Determine the [x, y] coordinate at the center of the cell enclosing the given text.  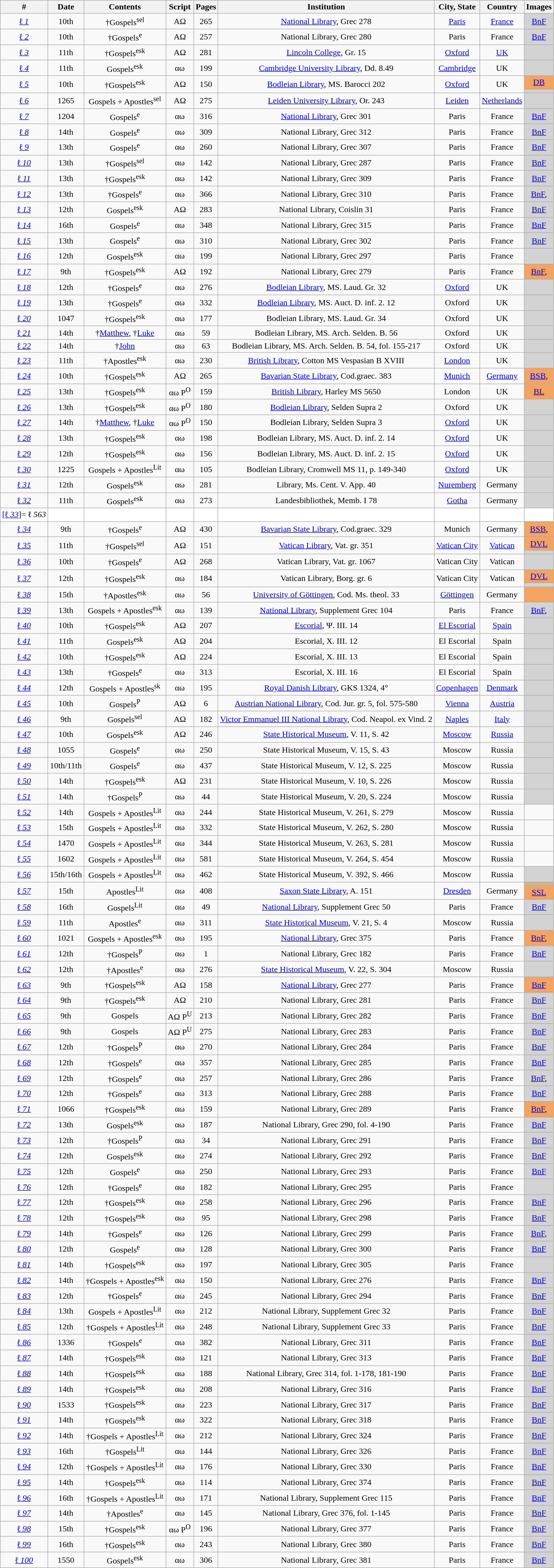
197 [206, 1264]
National Library, Grec 295 [326, 1187]
274 [206, 1156]
ℓ 58 [24, 907]
State Historical Museum, V. 12, S. 225 [326, 766]
357 [206, 1063]
Bodleian Library, MS. Auct. D. inf. 2. 12 [326, 303]
Bodleian Library, MS. Barocci 202 [326, 84]
Institution [326, 7]
Bavarian State Library, Cod.graec. 383 [326, 376]
ℓ 18 [24, 288]
National Library, Grec 314, fol. 1-178, 181-190 [326, 1373]
ℓ 57 [24, 890]
National Library, Grec 291 [326, 1140]
ℓ 89 [24, 1389]
ℓ 3 [24, 52]
ℓ 5 [24, 84]
Italy [502, 719]
462 [206, 874]
ℓ 69 [24, 1078]
[ℓ 33]= ℓ 563 [24, 515]
National Library, Grec 374 [326, 1482]
National Library, Grec 298 [326, 1218]
382 [206, 1343]
GospelsP [125, 703]
273 [206, 500]
Escorial, X. III. 13 [326, 657]
306 [206, 1560]
ℓ 43 [24, 672]
ℓ 14 [24, 225]
223 [206, 1405]
ℓ 10 [24, 163]
Royal Danish Library, GKS 1324, 4° [326, 688]
Bodleian Library, MS. Arch. Selden. B. 54, fol. 155-217 [326, 346]
National Library, Grec 293 [326, 1172]
243 [206, 1544]
316 [206, 117]
ℓ 76 [24, 1187]
ℓ 9 [24, 147]
British Library, Harley MS 5650 [326, 391]
210 [206, 1001]
ℓ 17 [24, 271]
1 [206, 954]
ℓ 20 [24, 318]
BL [539, 391]
56 [206, 595]
National Library, Grec 277 [326, 985]
ℓ 8 [24, 132]
260 [206, 147]
ℓ 19 [24, 303]
Vatican Library, Borg. gr. 6 [326, 578]
National Library, Grec 294 [326, 1296]
ℓ 45 [24, 703]
Gospelssel [125, 719]
National Library, Grec 377 [326, 1529]
Göttingen [457, 595]
ℓ 42 [24, 657]
University of Göttingen, Cod. Ms. theol. 33 [326, 595]
State Historical Museum, V. 392, S. 466 [326, 874]
ℓ 29 [24, 454]
1066 [66, 1109]
National Library, Grec 283 [326, 1031]
231 [206, 781]
Apostlese [125, 923]
ℓ 40 [24, 626]
ℓ 49 [24, 766]
ℓ 21 [24, 333]
City, State [457, 7]
1602 [66, 859]
National Library, Grec 376, fol. 1-145 [326, 1514]
188 [206, 1373]
245 [206, 1296]
322 [206, 1420]
ℓ 28 [24, 438]
National Library, Grec 276 [326, 1280]
National Library, Grec 297 [326, 256]
408 [206, 890]
Bodleian Library, MS. Auct. D. inf. 2. 15 [326, 454]
ℓ 23 [24, 361]
ℓ 6 [24, 100]
ℓ 1 [24, 22]
ℓ 96 [24, 1498]
ℓ 56 [24, 874]
348 [206, 225]
National Library, Grec 289 [326, 1109]
National Library, Grec 282 [326, 1016]
ℓ 46 [24, 719]
1055 [66, 750]
1204 [66, 117]
ℓ 60 [24, 938]
State Historical Museum, V. 261, S. 279 [326, 812]
ℓ 97 [24, 1514]
581 [206, 859]
10th/11th [66, 766]
Escorial, X. III. 12 [326, 641]
34 [206, 1140]
ℓ 47 [24, 735]
ℓ 64 [24, 1001]
Leiden University Library, Or. 243 [326, 100]
ℓ 78 [24, 1218]
ℓ 99 [24, 1544]
ℓ 2 [24, 37]
Austria [502, 703]
State Historical Museum, V. 263, S. 281 [326, 843]
1550 [66, 1560]
ℓ 52 [24, 812]
State Historical Museum, V. 10, S. 226 [326, 781]
Contents [125, 7]
ℓ 74 [24, 1156]
National Library, Grec 284 [326, 1047]
Denmark [502, 688]
Bodleian Library, Cromwell MS 11, p. 149-340 [326, 469]
ℓ 61 [24, 954]
ℓ 62 [24, 969]
145 [206, 1514]
National Library, Grec 375 [326, 938]
59 [206, 333]
309 [206, 132]
ℓ 24 [24, 376]
6 [206, 703]
ℓ 90 [24, 1405]
National Library, Grec 182 [326, 954]
ℓ 65 [24, 1016]
ℓ 86 [24, 1343]
National Library, Supplement Grec 115 [326, 1498]
ℓ 85 [24, 1327]
224 [206, 657]
State Historical Museum, V. 262, S. 280 [326, 828]
National Library, Grec 330 [326, 1467]
State Historical Museum, V. 264, S. 454 [326, 859]
310 [206, 241]
Escorial, Ψ. III. 14 [326, 626]
National Library, Grec 380 [326, 1544]
ℓ 87 [24, 1358]
244 [206, 812]
196 [206, 1529]
†John [125, 346]
ℓ 34 [24, 529]
180 [206, 407]
ℓ 25 [24, 391]
283 [206, 209]
ℓ 27 [24, 423]
126 [206, 1234]
Pages [206, 7]
114 [206, 1482]
National Library, Grec 310 [326, 194]
ℓ 35 [24, 546]
Lincoln College, Gr. 15 [326, 52]
National Library, Grec 300 [326, 1249]
ℓ 37 [24, 578]
63 [206, 346]
National Library, Grec 326 [326, 1451]
ℓ 51 [24, 797]
ℓ 75 [24, 1172]
# [24, 7]
British Library, Cotton MS Vespasian B XVIII [326, 361]
National Library, Supplement Grec 32 [326, 1311]
Landesbibliothek, Memb. I 78 [326, 500]
15th/16th [66, 874]
ℓ 53 [24, 828]
144 [206, 1451]
Saxon State Library, A. 151 [326, 890]
State Historical Museum, V. 22, S. 304 [326, 969]
DB [539, 82]
ℓ 93 [24, 1451]
176 [206, 1467]
105 [206, 469]
187 [206, 1125]
State Historical Museum, V. 11, S. 42 [326, 735]
192 [206, 271]
†Gospels + Apostlesesk [125, 1280]
311 [206, 923]
177 [206, 318]
Victor Emmanuel III National Library, Cod. Neapol. ex Vind. 2 [326, 719]
GospelsLit [125, 907]
Bavarian State Library, Cod.graec. 329 [326, 529]
Gospels + Apostlessk [125, 688]
ℓ 31 [24, 485]
Country [502, 7]
171 [206, 1498]
ℓ 38 [24, 595]
230 [206, 361]
ℓ 91 [24, 1420]
Nuremberg [457, 485]
49 [206, 907]
207 [206, 626]
ℓ 55 [24, 859]
437 [206, 766]
128 [206, 1249]
1225 [66, 469]
SSL [539, 893]
1336 [66, 1343]
ℓ 95 [24, 1482]
ℓ 30 [24, 469]
270 [206, 1047]
National Library, Grec 281 [326, 1001]
158 [206, 985]
151 [206, 546]
246 [206, 735]
ℓ 67 [24, 1047]
ℓ 88 [24, 1373]
Netherlands [502, 100]
National Library, Coislin 31 [326, 209]
ℓ 92 [24, 1435]
198 [206, 438]
State Historical Museum, V. 21, S. 4 [326, 923]
ℓ 7 [24, 117]
139 [206, 610]
ℓ 79 [24, 1234]
Bodleian Library, MS. Auct. D. inf. 2. 14 [326, 438]
ℓ 13 [24, 209]
121 [206, 1358]
ℓ 98 [24, 1529]
44 [206, 797]
ℓ 81 [24, 1264]
Bodleian Library, Selden Supra 2 [326, 407]
Vatican Library, Vat. gr. 1067 [326, 562]
Bodleian Library, Selden Supra 3 [326, 423]
ℓ 11 [24, 179]
ℓ 66 [24, 1031]
156 [206, 454]
Cambridge University Library, Dd. 8.49 [326, 68]
National Library, Grec 317 [326, 1405]
268 [206, 562]
National Library, Grec 305 [326, 1264]
Austrian National Library, Cod. Jur. gr. 5, fol. 575-580 [326, 703]
Script [180, 7]
1533 [66, 1405]
ℓ 48 [24, 750]
1470 [66, 843]
ℓ 44 [24, 688]
208 [206, 1389]
National Library, Grec 285 [326, 1063]
National Library, Grec 307 [326, 147]
366 [206, 194]
National Library, Supplement Grec 33 [326, 1327]
ℓ 84 [24, 1311]
National Library, Grec 301 [326, 117]
National Library, Grec 311 [326, 1343]
National Library, Grec 381 [326, 1560]
National Library, Grec 279 [326, 271]
ℓ 16 [24, 256]
National Library, Grec 287 [326, 163]
State Historical Museum, V. 20, S. 224 [326, 797]
ℓ 94 [24, 1467]
95 [206, 1218]
National Library, Grec 318 [326, 1420]
Gotha [457, 500]
204 [206, 641]
ℓ 77 [24, 1202]
213 [206, 1016]
†GospelsLit [125, 1451]
ℓ 71 [24, 1109]
ℓ 4 [24, 68]
344 [206, 843]
ℓ 39 [24, 610]
Escorial, X. III. 16 [326, 672]
National Library, Grec 315 [326, 225]
National Library, Grec 280 [326, 37]
National Library, Grec 324 [326, 1435]
1021 [66, 938]
Bodleian Library, MS. Arch. Selden. B. 56 [326, 333]
Vatican Library, Vat. gr. 351 [326, 546]
ℓ 68 [24, 1063]
National Library, Grec 312 [326, 132]
ℓ 80 [24, 1249]
ℓ 73 [24, 1140]
ℓ 72 [24, 1125]
ℓ 36 [24, 562]
National Library, Grec 290, fol. 4-190 [326, 1125]
184 [206, 578]
National Library, Grec 299 [326, 1234]
Gospels + Apostlessel [125, 100]
1047 [66, 318]
Cambridge [457, 68]
ℓ 26 [24, 407]
ℓ 59 [24, 923]
National Library, Grec 313 [326, 1358]
248 [206, 1327]
ℓ 83 [24, 1296]
ℓ 22 [24, 346]
National Library, Grec 296 [326, 1202]
ℓ 50 [24, 781]
Leiden [457, 100]
ℓ 12 [24, 194]
ℓ 32 [24, 500]
Vienna [457, 703]
Dresden [457, 890]
ℓ 63 [24, 985]
National Library, Grec 302 [326, 241]
Library, Ms. Cent. V. App. 40 [326, 485]
ApostlesLit [125, 890]
Date [66, 7]
Images [539, 7]
Bodleian Library, MS. Laud. Gr. 32 [326, 288]
ℓ 82 [24, 1280]
430 [206, 529]
National Library, Supplement Grec 50 [326, 907]
ℓ 54 [24, 843]
ℓ 41 [24, 641]
ℓ 15 [24, 241]
258 [206, 1202]
National Library, Grec 278 [326, 22]
National Library, Grec 316 [326, 1389]
Naples [457, 719]
State Historical Museum, V. 15, S. 43 [326, 750]
1265 [66, 100]
ℓ 100 [24, 1560]
National Library, Supplement Grec 104 [326, 610]
Bodleian Library, MS. Laud. Gr. 34 [326, 318]
National Library, Grec 286 [326, 1078]
National Library, Grec 292 [326, 1156]
ℓ 70 [24, 1093]
National Library, Grec 288 [326, 1093]
Copenhagen [457, 688]
National Library, Grec 309 [326, 179]
